Scan for the cell matching the given text and deliver its [X, Y] coordinate at center. 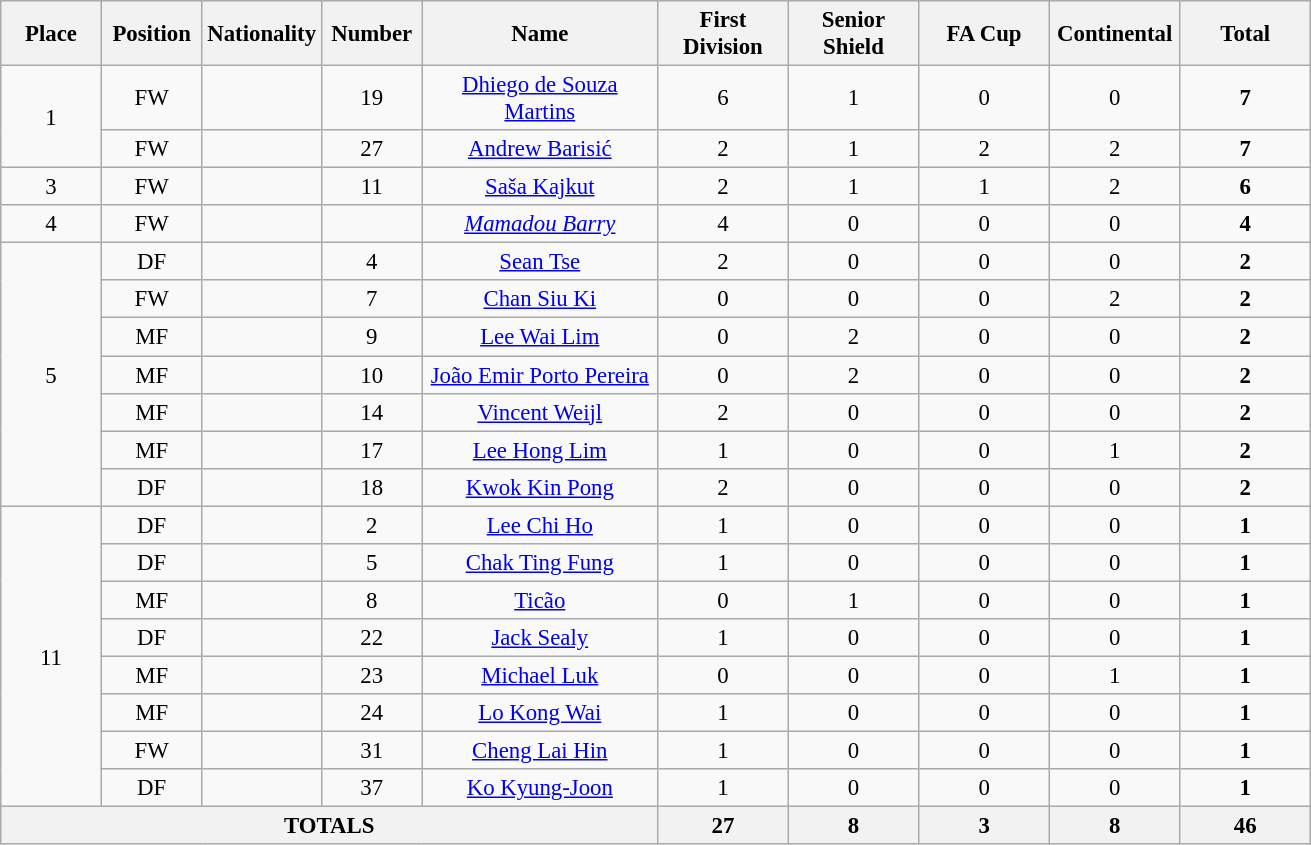
Lee Wai Lim [540, 337]
Total [1246, 34]
22 [372, 638]
Ticão [540, 600]
Sean Tse [540, 262]
Position [152, 34]
Dhiego de Souza Martins [540, 98]
First Division [724, 34]
Saša Kajkut [540, 187]
Place [52, 34]
Andrew Barisić [540, 149]
Chak Ting Fung [540, 563]
Number [372, 34]
Chan Siu Ki [540, 299]
Nationality [262, 34]
17 [372, 450]
João Emir Porto Pereira [540, 375]
Ko Kyung-Joon [540, 788]
Continental [1114, 34]
9 [372, 337]
Vincent Weijl [540, 412]
Lo Kong Wai [540, 713]
Jack Sealy [540, 638]
46 [1246, 826]
Kwok Kin Pong [540, 487]
31 [372, 751]
Name [540, 34]
Senior Shield [854, 34]
18 [372, 487]
37 [372, 788]
24 [372, 713]
FA Cup [984, 34]
TOTALS [330, 826]
23 [372, 675]
Cheng Lai Hin [540, 751]
14 [372, 412]
Michael Luk [540, 675]
19 [372, 98]
Lee Hong Lim [540, 450]
Mamadou Barry [540, 224]
10 [372, 375]
Lee Chi Ho [540, 525]
